Determine the [X, Y] coordinate at the center of the cell enclosing the given text.  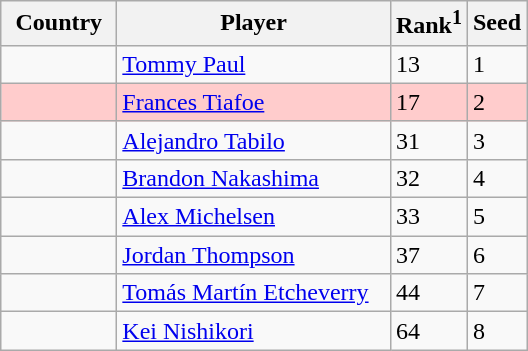
Alejandro Tabilo [254, 140]
Country [59, 24]
4 [496, 178]
Tomás Martín Etcheverry [254, 293]
44 [428, 293]
Player [254, 24]
64 [428, 331]
8 [496, 331]
Seed [496, 24]
Rank1 [428, 24]
5 [496, 217]
Brandon Nakashima [254, 178]
6 [496, 255]
31 [428, 140]
Alex Michelsen [254, 217]
33 [428, 217]
13 [428, 64]
2 [496, 102]
32 [428, 178]
37 [428, 255]
Frances Tiafoe [254, 102]
3 [496, 140]
Jordan Thompson [254, 255]
Kei Nishikori [254, 331]
17 [428, 102]
7 [496, 293]
1 [496, 64]
Tommy Paul [254, 64]
